Find where the given text appears and provide that cell's center as (x, y) coordinate. 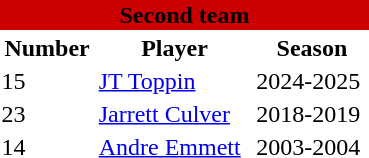
Season (312, 48)
15 (47, 81)
Second team (184, 15)
2018-2019 (312, 114)
23 (47, 114)
Jarrett Culver (174, 114)
Number (47, 48)
2024-2025 (312, 81)
JT Toppin (174, 81)
Player (174, 48)
